Locate the cell with the specified text and output its [X, Y] center coordinate. 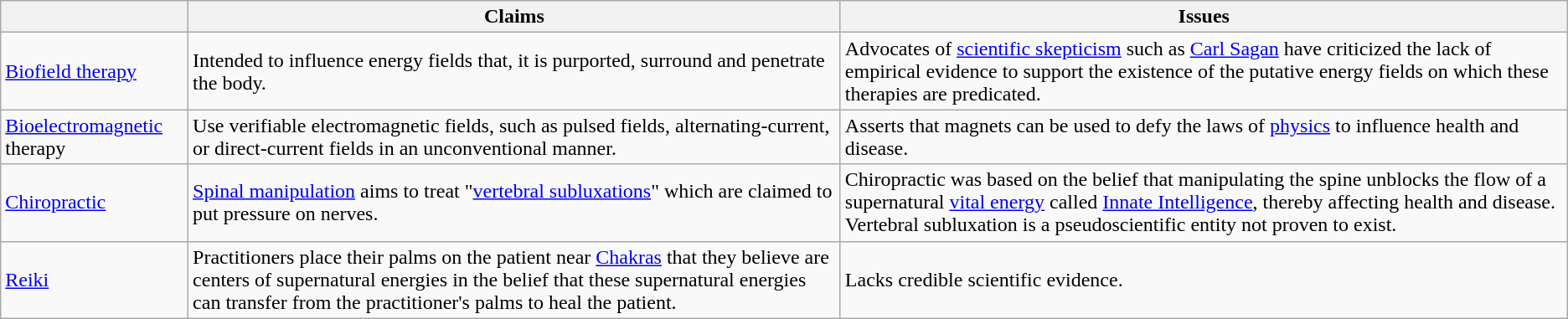
Intended to influence energy fields that, it is purported, surround and penetrate the body. [514, 71]
Bioelectromagnetic therapy [95, 137]
Issues [1204, 17]
Use verifiable electromagnetic fields, such as pulsed fields, alternating-current, or direct-current fields in an unconventional manner. [514, 137]
Asserts that magnets can be used to defy the laws of physics to influence health and disease. [1204, 137]
Reiki [95, 280]
Chiropractic [95, 203]
Spinal manipulation aims to treat "vertebral subluxations" which are claimed to put pressure on nerves. [514, 203]
Lacks credible scientific evidence. [1204, 280]
Claims [514, 17]
Biofield therapy [95, 71]
